Search for the cell housing the specified text and yield its (x, y) center coordinate. 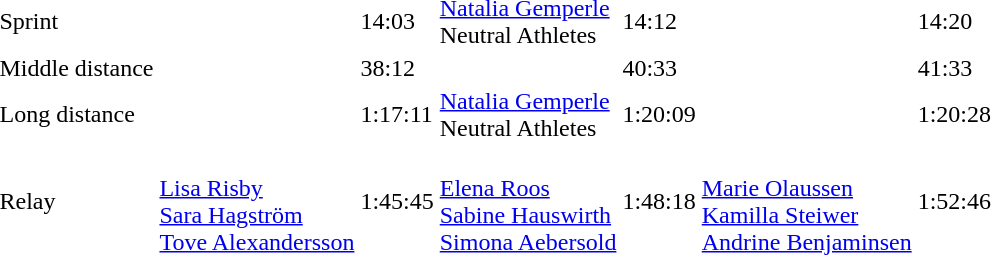
38:12 (397, 68)
Natalia GemperleNeutral Athletes (528, 114)
1:17:11 (397, 114)
1:20:09 (659, 114)
40:33 (659, 68)
